Find where the given text appears and provide that cell's center as [x, y] coordinate. 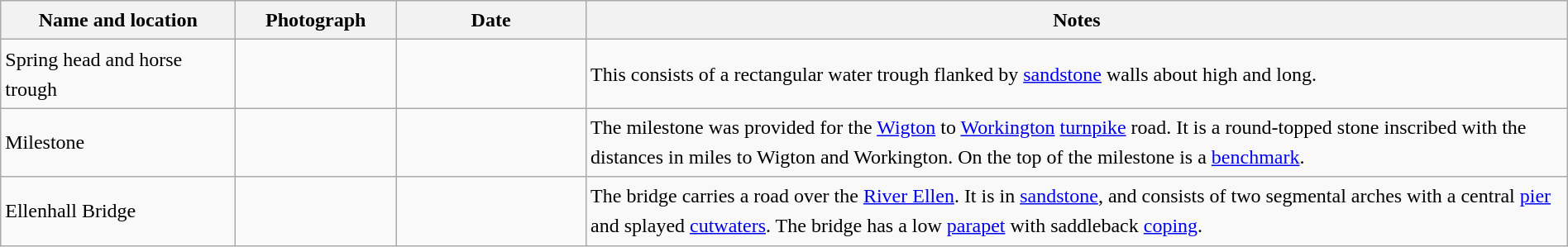
Milestone [118, 142]
Date [491, 20]
Name and location [118, 20]
Spring head and horse trough [118, 74]
This consists of a rectangular water trough flanked by sandstone walls about high and long. [1077, 74]
Notes [1077, 20]
Ellenhall Bridge [118, 211]
Photograph [316, 20]
